From the cell containing the given text, extract its center point as [X, Y] coordinate. 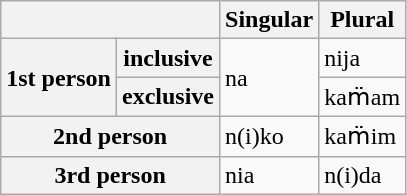
1st person [59, 78]
inclusive [168, 58]
n(i)da [362, 175]
2nd person [110, 136]
exclusive [168, 97]
kam̈am [362, 97]
kam̈im [362, 136]
nia [270, 175]
n(i)ko [270, 136]
na [270, 78]
3rd person [110, 175]
Singular [270, 20]
Plural [362, 20]
nija [362, 58]
